Provide the [x, y] coordinate of the cell's center where the given text is located.  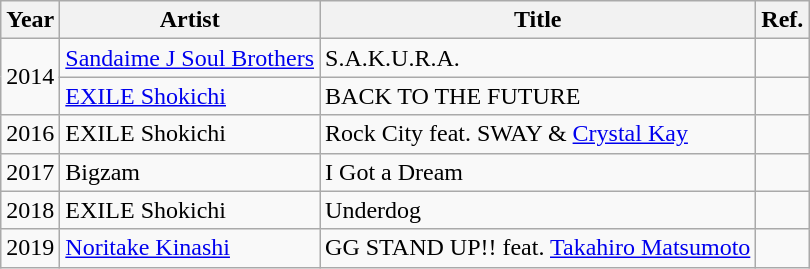
Year [30, 20]
Ref. [782, 20]
2016 [30, 134]
Sandaime J Soul Brothers [190, 58]
S.A.K.U.R.A. [538, 58]
Underdog [538, 210]
2017 [30, 172]
Artist [190, 20]
2014 [30, 77]
Title [538, 20]
I Got a Dream [538, 172]
GG STAND UP!! feat. Takahiro Matsumoto [538, 248]
BACK TO THE FUTURE [538, 96]
2019 [30, 248]
2018 [30, 210]
Noritake Kinashi [190, 248]
Rock City feat. SWAY & Crystal Kay [538, 134]
Bigzam [190, 172]
